From the cell containing the given text, extract its center point as [x, y] coordinate. 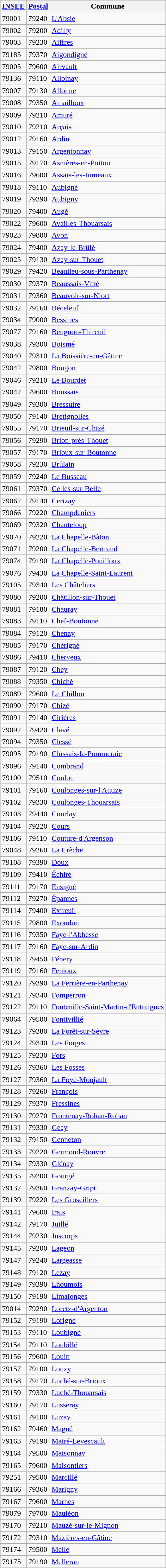
Mazières-en-Gâtine [108, 1538]
Irais [108, 1212]
Exireuil [108, 910]
79002 [13, 30]
79014 [13, 1309]
Chiché [108, 681]
79061 [13, 488]
79145 [13, 1248]
Aigondigné [108, 54]
79056 [13, 440]
Commune [108, 6]
79040 [13, 356]
La Boissière-en-Gâtine [108, 356]
79165 [13, 1465]
79158 [13, 1381]
79087 [13, 669]
Lezay [108, 1272]
79089 [13, 693]
Lhoumois [108, 1284]
L'Absie [108, 18]
79076 [13, 573]
79042 [13, 368]
79038 [13, 344]
Glénay [108, 1164]
Genneton [108, 1140]
79005 [13, 67]
79129 [13, 1103]
Coulon [108, 778]
Combrand [108, 766]
Louin [108, 1357]
Lorigné [108, 1321]
79133 [13, 1152]
Chenay [108, 633]
79141 [13, 1212]
79119 [13, 971]
79172 [13, 1538]
79048 [13, 850]
79077 [13, 332]
79050 [13, 416]
79134 [13, 1164]
Assais-les-Jumeaux [108, 175]
Fressines [108, 1103]
79010 [13, 127]
Marigny [108, 1489]
79139 [13, 1200]
79180 [38, 609]
79057 [13, 452]
Brûlain [108, 464]
Le Bourdet [108, 380]
79166 [13, 1489]
Availles-Thouarsais [108, 223]
79105 [13, 585]
79003 [13, 42]
Chef-Boutonne [108, 621]
La Chapelle-Bertrand [108, 549]
79079 [13, 1514]
79142 [13, 1224]
79144 [13, 1236]
79022 [13, 223]
Les Fosses [108, 1067]
79430 [38, 573]
Clussais-la-Pommeraie [108, 754]
Melle [108, 1550]
79030 [13, 284]
79015 [13, 163]
79121 [13, 995]
79109 [13, 874]
79024 [13, 247]
79085 [13, 645]
Courlay [108, 814]
Allonne [108, 91]
79018 [13, 187]
79136 [13, 79]
Cours [108, 826]
79071 [13, 549]
Aiffres [108, 42]
Celles-sur-Belle [108, 488]
79122 [13, 1007]
Avon [108, 235]
79111 [13, 886]
Boismé [108, 344]
79127 [13, 1079]
Le Chillou [108, 693]
79135 [13, 1176]
79161 [13, 1417]
79124 [13, 1043]
79104 [13, 826]
Frontenay-Rohan-Rohan [108, 1115]
La Foye-Monjault [108, 1079]
Asnières-en-Poitou [108, 163]
Béceleuf [108, 308]
79008 [13, 103]
Juscorps [108, 1236]
Chey [108, 669]
Les Châteliers [108, 585]
79510 [38, 778]
79101 [13, 790]
Granzay-Gript [108, 1188]
Maisonnay [108, 1453]
79700 [38, 1514]
Marnes [108, 1501]
La Crèche [108, 850]
Lageon [108, 1248]
79025 [13, 259]
79149 [13, 1284]
79094 [13, 742]
Chanteloup [108, 525]
79153 [13, 1333]
79074 [13, 561]
La Forêt-sur-Sèvre [108, 1031]
79091 [13, 717]
79081 [13, 609]
79125 [13, 1055]
79090 [13, 705]
79154 [13, 1345]
79112 [13, 898]
79047 [13, 392]
Exoudun [108, 923]
79156 [13, 1357]
Épannes [108, 898]
79013 [13, 151]
79117 [13, 947]
Gourgé [108, 1176]
79103 [13, 814]
Melleran [108, 1562]
Champdeniers [108, 513]
Coulonges-sur-l'Autize [108, 790]
79031 [13, 296]
La Chapelle-Saint-Laurent [108, 573]
79029 [13, 271]
François [108, 1091]
79108 [13, 862]
Luché-sur-Brioux [108, 1381]
79148 [13, 1272]
79174 [13, 1550]
Ardin [108, 139]
Chérigné [108, 645]
Fontivillié [108, 1019]
Adilly [108, 30]
Faye-l'Abbesse [108, 935]
Arçais [108, 127]
Fomperron [108, 995]
Clavé [108, 730]
79083 [13, 621]
Argentonnay [108, 151]
Mauléon [108, 1514]
79086 [13, 657]
Coulonges-Thouarsais [108, 802]
79164 [13, 1453]
79007 [13, 91]
79064 [13, 1019]
Maisontiers [108, 1465]
Augé [108, 211]
79049 [13, 404]
Boussais [108, 392]
79126 [13, 1067]
Mairé-Levescault [108, 1441]
Bretignolles [108, 416]
79123 [13, 1031]
Luché-Thouarsais [108, 1393]
79320 [38, 525]
79115 [13, 923]
79137 [13, 1188]
79009 [13, 115]
79460 [38, 1429]
Fénery [108, 959]
Loubillé [108, 1345]
Brioux-sur-Boutonne [108, 452]
79440 [38, 814]
79185 [13, 54]
Brion-près-Thouet [108, 440]
79095 [13, 754]
79019 [13, 199]
79070 [13, 537]
La Chapelle-Bâton [108, 537]
79118 [13, 959]
Largeasse [108, 1260]
79069 [13, 525]
Germond-Rouvre [108, 1152]
Cirières [108, 717]
79163 [13, 1441]
79088 [13, 681]
79084 [13, 633]
Louzy [108, 1369]
79080 [13, 597]
Marcillé [108, 1477]
Clessé [108, 742]
INSEE [13, 6]
79012 [13, 139]
Chauray [108, 609]
Loubigné [108, 1333]
Mauzé-sur-le-Mignon [108, 1526]
La Chapelle-Pouilloux [108, 561]
Couture-d'Argenson [108, 838]
79162 [13, 1429]
Amailloux [108, 103]
79251 [13, 1477]
79114 [13, 910]
79102 [13, 802]
Amuré [108, 115]
79132 [13, 1140]
Beugnon-Thireuil [108, 332]
79023 [13, 235]
79092 [13, 730]
Bougon [108, 368]
Fors [108, 1055]
79046 [13, 380]
Aubigné [108, 187]
Magné [108, 1429]
Geay [108, 1128]
Châtillon-sur-Thouet [108, 597]
La Ferrière-en-Parthenay [108, 983]
79034 [13, 320]
Azay-sur-Thouet [108, 259]
Faye-sur-Ardin [108, 947]
Alloinay [108, 79]
Beaussais-Vitré [108, 284]
Beaulieu-sous-Parthenay [108, 271]
79157 [13, 1369]
Échiré [108, 874]
Les Forges [108, 1043]
79016 [13, 175]
Cerizay [108, 500]
79001 [13, 18]
79147 [13, 1260]
79066 [13, 513]
Les Groseillers [108, 1200]
Fontenille-Saint-Martin-d'Entraigues [108, 1007]
Chizé [108, 705]
Limalonges [108, 1296]
Bessines [108, 320]
Aubigny [108, 199]
79062 [13, 500]
79152 [13, 1321]
79167 [13, 1501]
Luzay [108, 1417]
79175 [13, 1562]
79020 [13, 211]
Le Busseau [108, 476]
Juillé [108, 1224]
79055 [13, 428]
Doux [108, 862]
79128 [13, 1091]
Ensigné [108, 886]
79131 [13, 1128]
79058 [13, 464]
79000 [38, 320]
Cherveux [108, 657]
Brieuil-sur-Chizé [108, 428]
79096 [13, 766]
79380 [38, 1031]
Bressuire [108, 404]
Azay-le-Brûlé [108, 247]
79159 [13, 1393]
Airvault [108, 67]
Fenioux [108, 971]
79116 [13, 935]
Loretz-d'Argenton [108, 1309]
79450 [38, 959]
79032 [13, 308]
Lusseray [108, 1405]
79059 [13, 476]
79106 [13, 838]
Beauvoir-sur-Niort [108, 296]
Postal [38, 6]
